Detect which cell encompasses the target text, then output its (x, y) center coordinate. 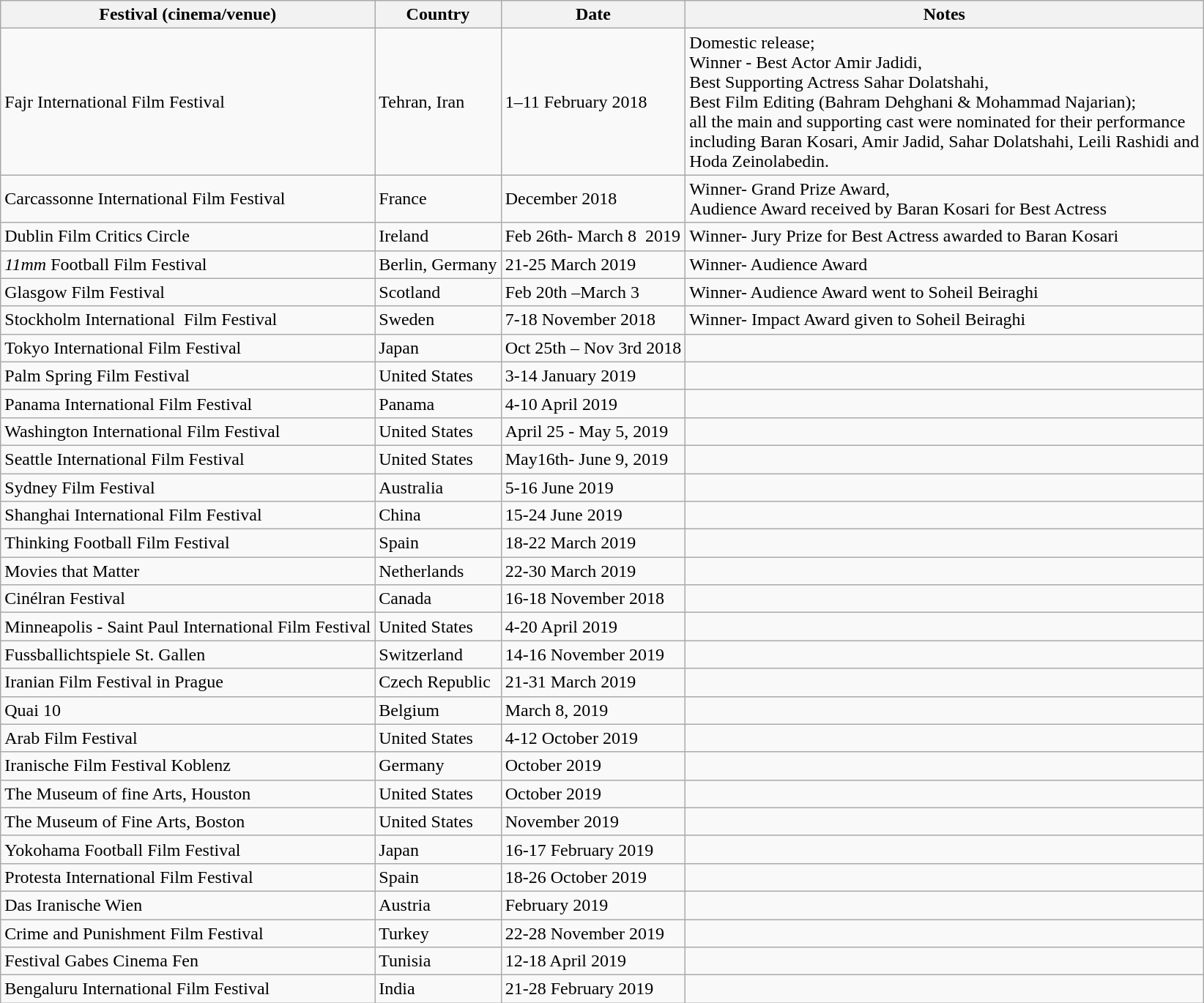
Feb 26th- March 8 2019 (593, 236)
Glasgow Film Festival (187, 292)
21-31 March 2019 (593, 682)
21-28 February 2019 (593, 989)
Fussballichtspiele St. Gallen (187, 655)
Iranian Film Festival in Prague (187, 682)
Switzerland (438, 655)
Minneapolis - Saint Paul International Film Festival (187, 627)
Ireland (438, 236)
Winner- Audience Award (945, 264)
Bengaluru International Film Festival (187, 989)
Arab Film Festival (187, 738)
5-16 June 2019 (593, 487)
India (438, 989)
Tunisia (438, 961)
Australia (438, 487)
Seattle International Film Festival (187, 459)
11mm Football Film Festival (187, 264)
3-14 January 2019 (593, 376)
February 2019 (593, 905)
Czech Republic (438, 682)
Iranische Film Festival Koblenz (187, 766)
22-30 March 2019 (593, 571)
Tokyo International Film Festival (187, 348)
Belgium (438, 710)
China (438, 515)
15-24 June 2019 (593, 515)
The Museum of fine Arts, Houston (187, 794)
Tehran, Iran (438, 102)
Austria (438, 905)
Winner- Audience Award went to Soheil Beiraghi (945, 292)
Stockholm International Film Festival (187, 320)
Das Iranische Wien (187, 905)
Date (593, 15)
The Museum of Fine Arts, Boston (187, 821)
France (438, 199)
Winner- Grand Prize Award,Audience Award received by Baran Kosari for Best Actress (945, 199)
4-20 April 2019 (593, 627)
Movies that Matter (187, 571)
4-10 April 2019 (593, 403)
Feb 20th –March 3 (593, 292)
Thinking Football Film Festival (187, 543)
16-17 February 2019 (593, 849)
Winner- Impact Award given to Soheil Beiraghi (945, 320)
Germany (438, 766)
Country (438, 15)
1–11 February 2018 (593, 102)
Winner- Jury Prize for Best Actress awarded to Baran Kosari (945, 236)
Sydney Film Festival (187, 487)
Yokohama Football Film Festival (187, 849)
Scotland (438, 292)
7-18 November 2018 (593, 320)
Cinélran Festival (187, 599)
Panama (438, 403)
May16th- June 9, 2019 (593, 459)
Quai 10 (187, 710)
16-18 November 2018 (593, 599)
Notes (945, 15)
Shanghai International Film Festival (187, 515)
December 2018 (593, 199)
18-22 March 2019 (593, 543)
Dublin Film Critics Circle (187, 236)
Panama International Film Festival (187, 403)
12-18 April 2019 (593, 961)
Turkey (438, 933)
Fajr International Film Festival (187, 102)
Washington International Film Festival (187, 431)
March 8, 2019 (593, 710)
Carcassonne International Film Festival (187, 199)
Netherlands (438, 571)
April 25 - May 5, 2019 (593, 431)
Oct 25th – Nov 3rd 2018 (593, 348)
4-12 October 2019 (593, 738)
Protesta International Film Festival (187, 877)
14-16 November 2019 (593, 655)
Palm Spring Film Festival (187, 376)
21-25 March 2019 (593, 264)
22-28 November 2019 (593, 933)
18-26 October 2019 (593, 877)
Canada (438, 599)
Festival Gabes Cinema Fen (187, 961)
Sweden (438, 320)
Crime and Punishment Film Festival (187, 933)
Festival (cinema/venue) (187, 15)
Berlin, Germany (438, 264)
November 2019 (593, 821)
